Scan for the cell matching the given text and deliver its (x, y) coordinate at center. 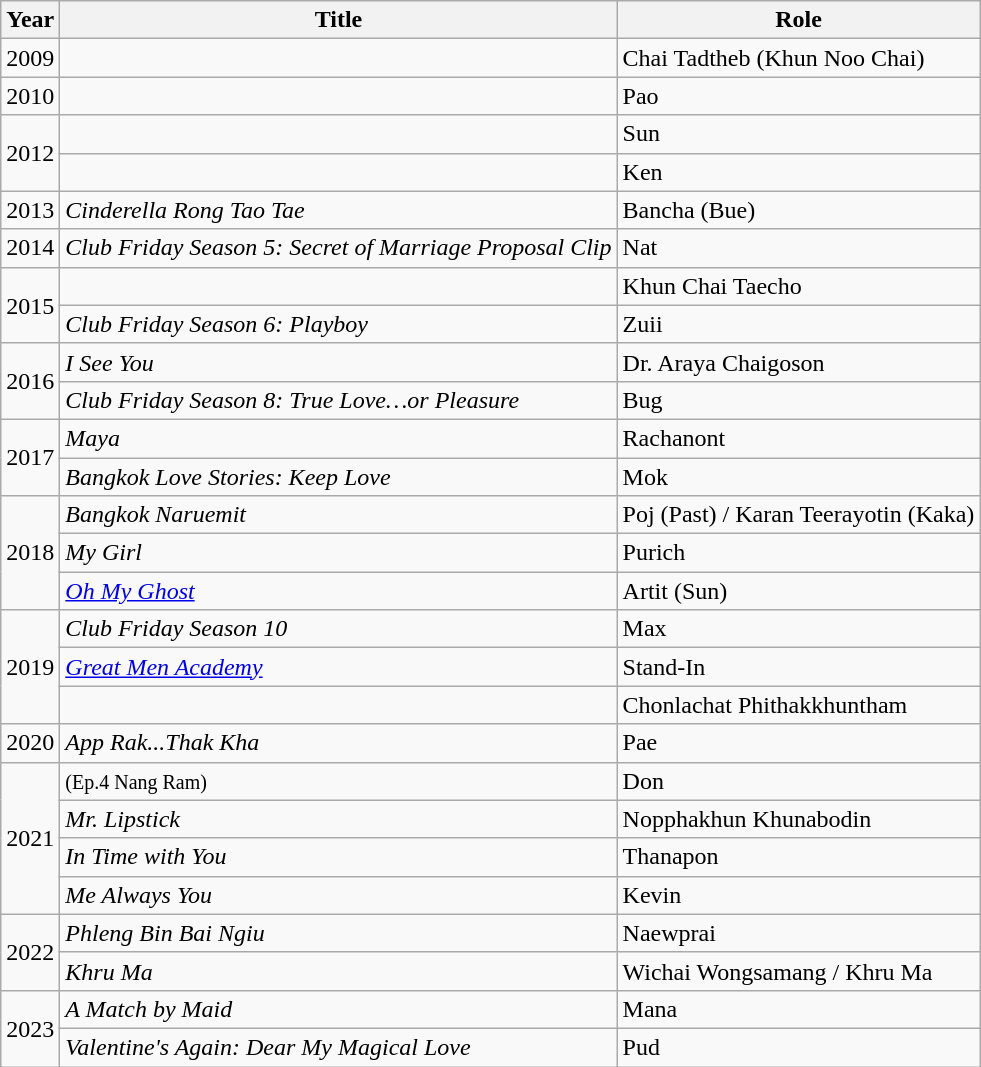
App Rak...Thak Kha (338, 743)
2010 (30, 96)
Bangkok Love Stories: Keep Love (338, 477)
Mana (798, 1009)
Kevin (798, 895)
Poj (Past) / Karan Teerayotin (Kaka) (798, 515)
Thanapon (798, 857)
Khun Chai Taecho (798, 286)
Chai Tadtheb (Khun Noo Chai) (798, 58)
(Ep.4 Nang Ram) (338, 781)
2022 (30, 952)
Mok (798, 477)
Max (798, 629)
I See You (338, 362)
Title (338, 20)
2015 (30, 305)
2014 (30, 248)
Dr. Araya Chaigoson (798, 362)
Valentine's Again: Dear My Magical Love (338, 1047)
My Girl (338, 553)
2019 (30, 667)
Club Friday Season 5: Secret of Marriage Proposal Clip (338, 248)
2018 (30, 553)
2013 (30, 210)
Year (30, 20)
2009 (30, 58)
Pud (798, 1047)
2016 (30, 381)
Oh My Ghost (338, 591)
2020 (30, 743)
Khru Ma (338, 971)
2021 (30, 838)
Artit (Sun) (798, 591)
Club Friday Season 10 (338, 629)
Wichai Wongsamang / Khru Ma (798, 971)
Bancha (Bue) (798, 210)
Chonlachat Phithakkhuntham (798, 705)
Nopphakhun Khunabodin (798, 819)
Rachanont (798, 438)
A Match by Maid (338, 1009)
Naewprai (798, 933)
2023 (30, 1028)
Me Always You (338, 895)
Bangkok Naruemit (338, 515)
Cinderella Rong Tao Tae (338, 210)
Bug (798, 400)
In Time with You (338, 857)
2017 (30, 457)
Pae (798, 743)
Pao (798, 96)
Don (798, 781)
Phleng Bin Bai Ngiu (338, 933)
Ken (798, 172)
Nat (798, 248)
Sun (798, 134)
Zuii (798, 324)
Role (798, 20)
Purich (798, 553)
Club Friday Season 6: Playboy (338, 324)
Club Friday Season 8: True Love…or Pleasure (338, 400)
Maya (338, 438)
Great Men Academy (338, 667)
2012 (30, 153)
Mr. Lipstick (338, 819)
Stand-In (798, 667)
